Extract the [X, Y] coordinate from the center of the cell holding the provided text.  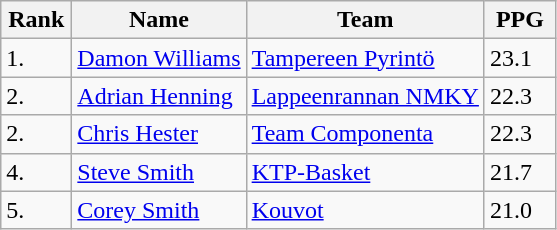
Corey Smith [159, 210]
PPG [520, 20]
KTP-Basket [365, 172]
Tampereen Pyrintö [365, 58]
1. [36, 58]
Team Componenta [365, 134]
Rank [36, 20]
21.0 [520, 210]
Chris Hester [159, 134]
23.1 [520, 58]
Name [159, 20]
5. [36, 210]
Steve Smith [159, 172]
Damon Williams [159, 58]
21.7 [520, 172]
4. [36, 172]
Kouvot [365, 210]
Lappeenrannan NMKY [365, 96]
Team [365, 20]
Adrian Henning [159, 96]
